Pinpoint the cell where the given text exists, returning its (X, Y) midpoint coordinate. 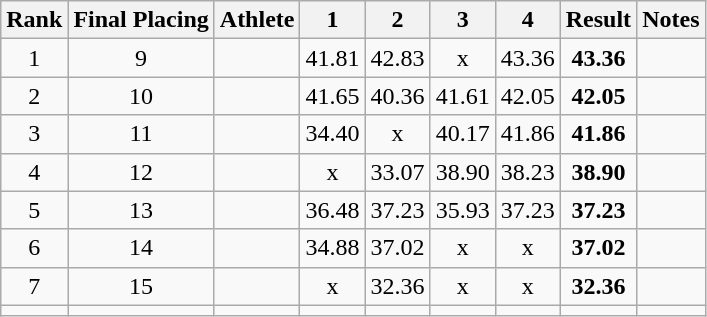
38.23 (528, 172)
41.81 (332, 58)
Notes (671, 20)
9 (141, 58)
40.36 (398, 96)
7 (34, 286)
34.88 (332, 248)
36.48 (332, 210)
41.65 (332, 96)
15 (141, 286)
11 (141, 134)
12 (141, 172)
5 (34, 210)
Athlete (257, 20)
Final Placing (141, 20)
33.07 (398, 172)
13 (141, 210)
6 (34, 248)
34.40 (332, 134)
14 (141, 248)
40.17 (462, 134)
42.83 (398, 58)
41.61 (462, 96)
Rank (34, 20)
35.93 (462, 210)
Result (598, 20)
10 (141, 96)
